Pinpoint the cell where the given text exists, returning its (x, y) midpoint coordinate. 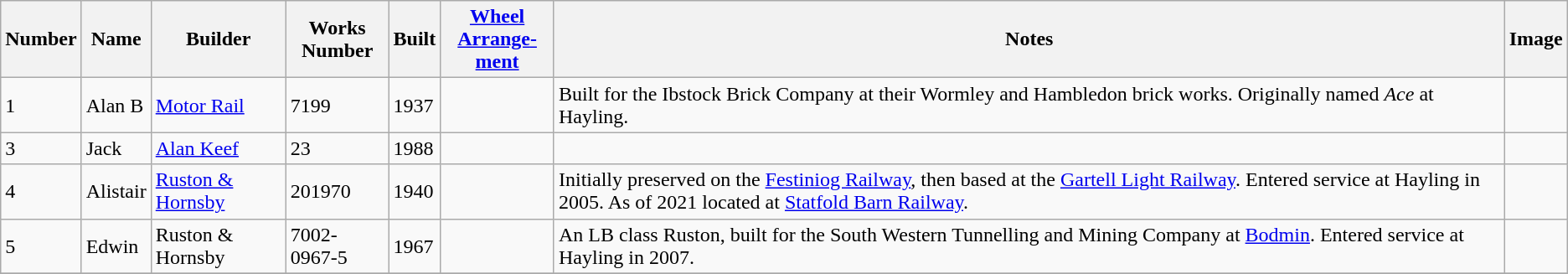
201970 (337, 191)
Alistair (116, 191)
Edwin (116, 246)
23 (337, 148)
7002-0967-5 (337, 246)
Name (116, 39)
Number (41, 39)
Built (415, 39)
1967 (415, 246)
Builder (218, 39)
1940 (415, 191)
An LB class Ruston, built for the South Western Tunnelling and Mining Company at Bodmin. Entered service at Hayling in 2007. (1029, 246)
Motor Rail (218, 106)
WorksNumber (337, 39)
7199 (337, 106)
Notes (1029, 39)
Alan Keef (218, 148)
WheelArrange­ment (498, 39)
1937 (415, 106)
4 (41, 191)
Jack (116, 148)
5 (41, 246)
Built for the Ibstock Brick Company at their Wormley and Hambledon brick works. Originally named Ace at Hayling. (1029, 106)
3 (41, 148)
Alan B (116, 106)
1988 (415, 148)
Image (1536, 39)
1 (41, 106)
